Pinpoint the cell where the given text exists, returning its [X, Y] midpoint coordinate. 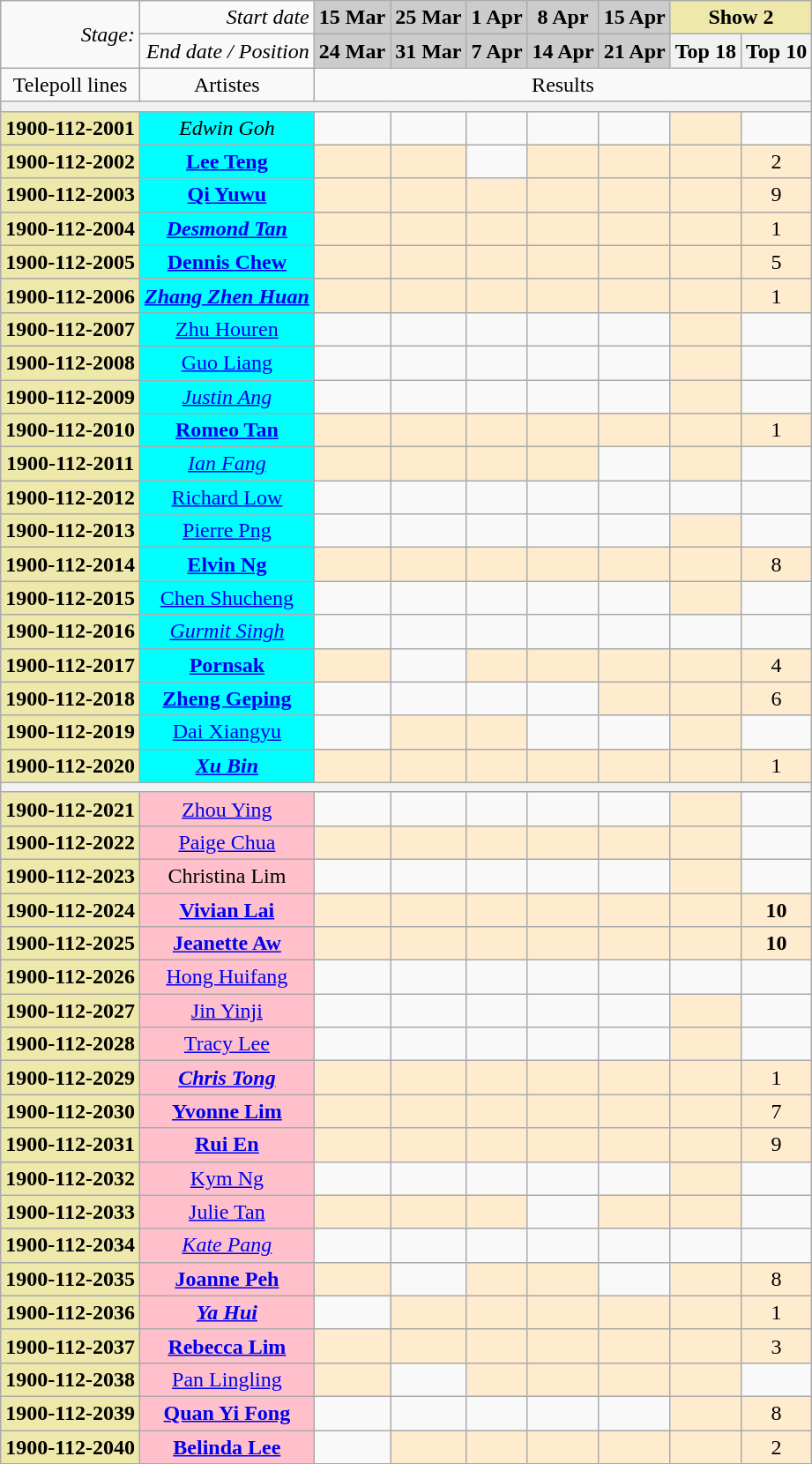
Show 2 [741, 18]
1900-112-2030 [71, 1111]
Rebecca Lim [227, 1346]
1900-112-2022 [71, 842]
Dennis Chew [227, 262]
Edwin Goh [227, 128]
Christina Lim [227, 876]
25 Mar [428, 18]
1900-112-2038 [71, 1379]
Joanne Peh [227, 1279]
1900-112-2005 [71, 262]
1900-112-2006 [71, 295]
Richard Low [227, 497]
15 Apr [635, 18]
Pornsak [227, 665]
Justin Ang [227, 396]
1 Apr [497, 18]
Ian Fang [227, 464]
1900-112-2035 [71, 1279]
Jin Yinji [227, 1011]
Yvonne Lim [227, 1111]
1900-112-2011 [71, 464]
Elvin Ng [227, 564]
Gurmit Singh [227, 631]
1900-112-2014 [71, 564]
1900-112-2019 [71, 732]
Start date [227, 18]
1900-112-2039 [71, 1413]
1900-112-2002 [71, 161]
1900-112-2007 [71, 329]
4 [776, 665]
1900-112-2040 [71, 1447]
Paige Chua [227, 842]
1900-112-2003 [71, 195]
1900-112-2025 [71, 944]
Stage: [71, 34]
1900-112-2010 [71, 430]
1900-112-2032 [71, 1178]
1900-112-2026 [71, 977]
Telepoll lines [71, 85]
1900-112-2033 [71, 1212]
1900-112-2037 [71, 1346]
1900-112-2031 [71, 1145]
1900-112-2013 [71, 531]
21 Apr [635, 51]
5 [776, 262]
Ya Hui [227, 1312]
Pan Lingling [227, 1379]
Quan Yi Fong [227, 1413]
Dai Xiangyu [227, 732]
1900-112-2008 [71, 362]
1900-112-2017 [71, 665]
1900-112-2020 [71, 766]
Romeo Tan [227, 430]
Guo Liang [227, 362]
Zhou Ying [227, 809]
Pierre Png [227, 531]
Lee Teng [227, 161]
Chris Tong [227, 1078]
Top 10 [776, 51]
8 Apr [562, 18]
Julie Tan [227, 1212]
6 [776, 698]
1900-112-2015 [71, 598]
Zheng Geping [227, 698]
Vivian Lai [227, 909]
1900-112-2027 [71, 1011]
1900-112-2016 [71, 631]
1900-112-2018 [71, 698]
Chen Shucheng [227, 598]
Zhang Zhen Huan [227, 295]
1900-112-2036 [71, 1312]
1900-112-2029 [71, 1078]
7 [776, 1111]
14 Apr [562, 51]
Artistes [227, 85]
Tracy Lee [227, 1044]
1900-112-2021 [71, 809]
Kym Ng [227, 1178]
Jeanette Aw [227, 944]
Qi Yuwu [227, 195]
31 Mar [428, 51]
1900-112-2009 [71, 396]
End date / Position [227, 51]
1900-112-2004 [71, 228]
1900-112-2028 [71, 1044]
1900-112-2024 [71, 909]
24 Mar [352, 51]
Xu Bin [227, 766]
Zhu Houren [227, 329]
1900-112-2034 [71, 1245]
Desmond Tan [227, 228]
Rui En [227, 1145]
Top 18 [705, 51]
3 [776, 1346]
Hong Huifang [227, 977]
1900-112-2023 [71, 876]
Belinda Lee [227, 1447]
1900-112-2001 [71, 128]
1900-112-2012 [71, 497]
7 Apr [497, 51]
Results [562, 85]
Kate Pang [227, 1245]
15 Mar [352, 18]
